From the cell containing the given text, extract its center point as (X, Y) coordinate. 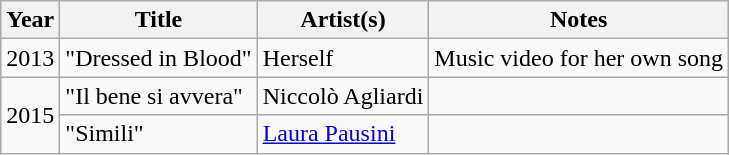
Niccolò Agliardi (343, 96)
2013 (30, 58)
"Simili" (158, 134)
Title (158, 20)
"Dressed in Blood" (158, 58)
2015 (30, 115)
Music video for her own song (579, 58)
Year (30, 20)
Notes (579, 20)
Artist(s) (343, 20)
Laura Pausini (343, 134)
Herself (343, 58)
"Il bene si avvera" (158, 96)
